Identify which cell holds the provided text, then report its [x, y] central coordinate. 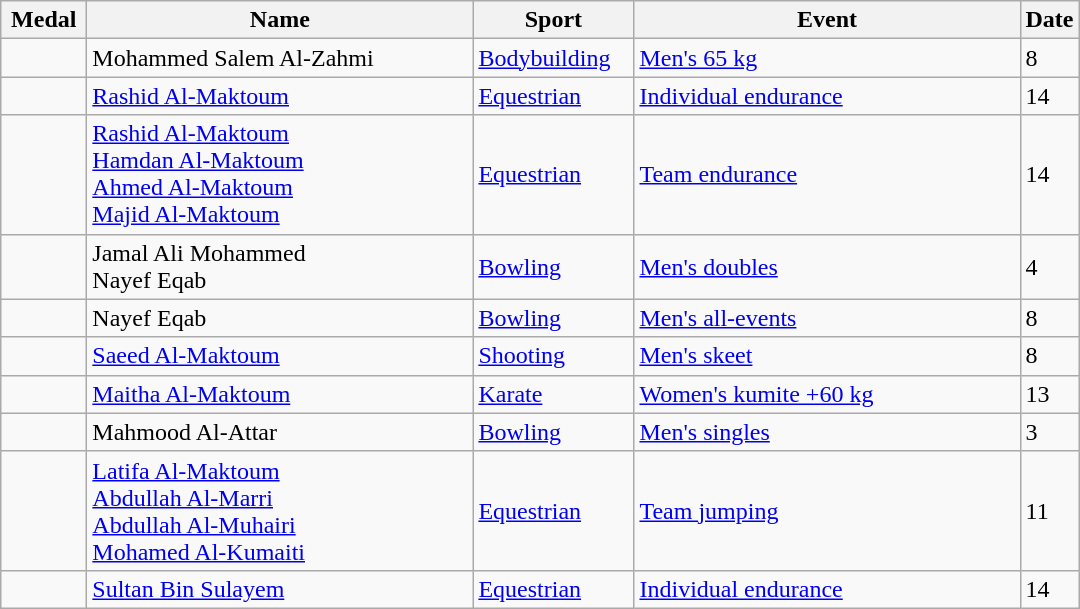
13 [1050, 394]
Jamal Ali MohammedNayef Eqab [280, 266]
Maitha Al-Maktoum [280, 394]
Date [1050, 20]
Men's skeet [827, 356]
Team jumping [827, 510]
3 [1050, 432]
Bodybuilding [554, 58]
Event [827, 20]
Rashid Al-MaktoumHamdan Al-MaktoumAhmed Al-MaktoumMajid Al-Maktoum [280, 174]
Name [280, 20]
Mahmood Al-Attar [280, 432]
Team endurance [827, 174]
Sultan Bin Sulayem [280, 589]
Women's kumite +60 kg [827, 394]
Mohammed Salem Al-Zahmi [280, 58]
Men's 65 kg [827, 58]
4 [1050, 266]
Sport [554, 20]
Rashid Al-Maktoum [280, 96]
Men's doubles [827, 266]
Medal [44, 20]
Nayef Eqab [280, 318]
Saeed Al-Maktoum [280, 356]
11 [1050, 510]
Karate [554, 394]
Shooting [554, 356]
Men's singles [827, 432]
Men's all-events [827, 318]
Latifa Al-MaktoumAbdullah Al-MarriAbdullah Al-MuhairiMohamed Al-Kumaiti [280, 510]
